Locate the cell with the specified text and output its (x, y) center coordinate. 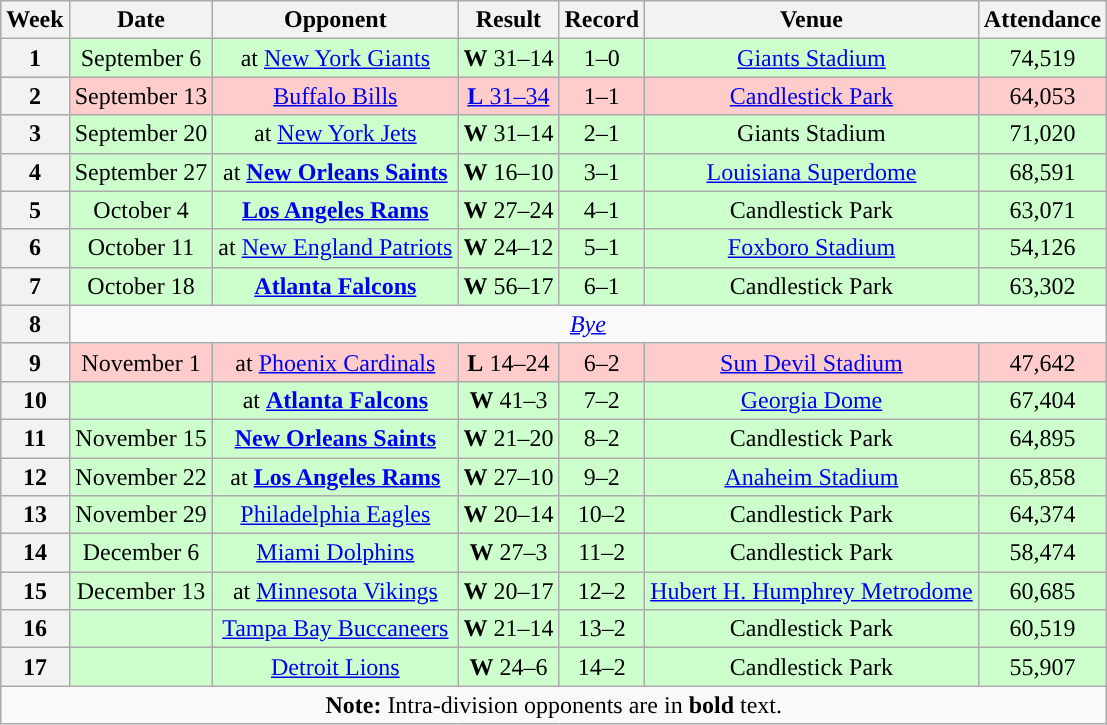
W 56–17 (508, 286)
64,895 (1042, 438)
6–1 (602, 286)
September 27 (141, 172)
3–1 (602, 172)
Louisiana Superdome (812, 172)
17 (35, 667)
8 (35, 324)
64,374 (1042, 515)
October 11 (141, 248)
W 24–12 (508, 248)
Miami Dolphins (336, 553)
2–1 (602, 134)
Opponent (336, 20)
L 14–24 (508, 362)
W 27–3 (508, 553)
63,302 (1042, 286)
67,404 (1042, 400)
71,020 (1042, 134)
5–1 (602, 248)
September 13 (141, 96)
10 (35, 400)
at New York Jets (336, 134)
Week (35, 20)
12 (35, 477)
Los Angeles Rams (336, 210)
November 15 (141, 438)
at Los Angeles Rams (336, 477)
2 (35, 96)
Foxboro Stadium (812, 248)
October 4 (141, 210)
54,126 (1042, 248)
14 (35, 553)
W 27–24 (508, 210)
5 (35, 210)
at Atlanta Falcons (336, 400)
1–1 (602, 96)
at Phoenix Cardinals (336, 362)
16 (35, 629)
W 21–20 (508, 438)
47,642 (1042, 362)
Buffalo Bills (336, 96)
W 41–3 (508, 400)
65,858 (1042, 477)
74,519 (1042, 58)
64,053 (1042, 96)
November 1 (141, 362)
at New England Patriots (336, 248)
58,474 (1042, 553)
September 6 (141, 58)
L 31–34 (508, 96)
Date (141, 20)
November 29 (141, 515)
12–2 (602, 591)
8–2 (602, 438)
3 (35, 134)
W 16–10 (508, 172)
6–2 (602, 362)
November 22 (141, 477)
Detroit Lions (336, 667)
W 20–17 (508, 591)
1–0 (602, 58)
Note: Intra-division opponents are in bold text. (554, 705)
14–2 (602, 667)
7–2 (602, 400)
September 20 (141, 134)
Georgia Dome (812, 400)
December 6 (141, 553)
Anaheim Stadium (812, 477)
1 (35, 58)
60,685 (1042, 591)
W 27–10 (508, 477)
at New York Giants (336, 58)
13–2 (602, 629)
10–2 (602, 515)
11–2 (602, 553)
at New Orleans Saints (336, 172)
4 (35, 172)
at Minnesota Vikings (336, 591)
4–1 (602, 210)
55,907 (1042, 667)
Hubert H. Humphrey Metrodome (812, 591)
October 18 (141, 286)
Sun Devil Stadium (812, 362)
Tampa Bay Buccaneers (336, 629)
63,071 (1042, 210)
Atlanta Falcons (336, 286)
W 24–6 (508, 667)
December 13 (141, 591)
68,591 (1042, 172)
9 (35, 362)
15 (35, 591)
Philadelphia Eagles (336, 515)
New Orleans Saints (336, 438)
W 20–14 (508, 515)
60,519 (1042, 629)
11 (35, 438)
W 21–14 (508, 629)
Record (602, 20)
9–2 (602, 477)
Result (508, 20)
Venue (812, 20)
6 (35, 248)
Bye (588, 324)
7 (35, 286)
13 (35, 515)
Attendance (1042, 20)
